Search for the cell housing the specified text and yield its [X, Y] center coordinate. 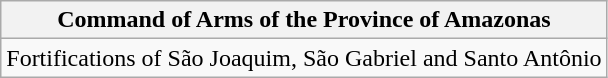
Fortifications of São Joaquim, São Gabriel and Santo Antônio [304, 58]
Command of Arms of the Province of Amazonas [304, 20]
